Return the (x, y) coordinate for the center point of the cell that contains the specified text.  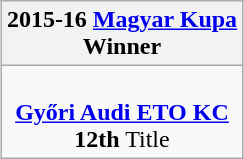
Győri Audi ETO KC12th Title (122, 112)
2015-16 Magyar KupaWinner (122, 34)
